Provide the (X, Y) coordinate of the cell's center where the given text is located.  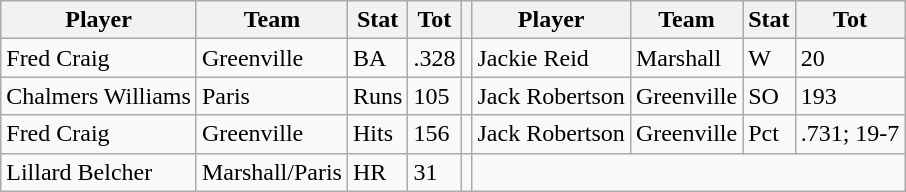
HR (377, 172)
Marshall (686, 58)
105 (434, 96)
Jackie Reid (551, 58)
31 (434, 172)
Chalmers Williams (99, 96)
156 (434, 134)
.731; 19-7 (850, 134)
Hits (377, 134)
.328 (434, 58)
Pct (769, 134)
Runs (377, 96)
SO (769, 96)
W (769, 58)
20 (850, 58)
193 (850, 96)
Paris (272, 96)
Lillard Belcher (99, 172)
BA (377, 58)
Marshall/Paris (272, 172)
